Return [x, y] of the center of cell containing provided text 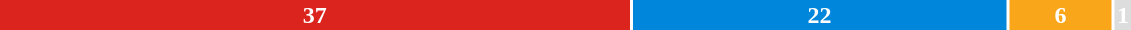
1 [1122, 15]
37 [314, 15]
6 [1060, 15]
22 [819, 15]
